Capture the cell that displays the provided text and extract its [x, y] central coordinate. 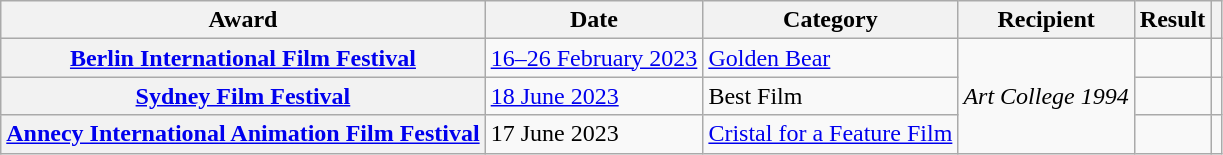
Best Film [830, 96]
Category [830, 20]
Art College 1994 [1046, 96]
17 June 2023 [594, 134]
Cristal for a Feature Film [830, 134]
Award [243, 20]
Date [594, 20]
Golden Bear [830, 58]
18 June 2023 [594, 96]
Annecy International Animation Film Festival [243, 134]
Recipient [1046, 20]
16–26 February 2023 [594, 58]
Result [1172, 20]
Sydney Film Festival [243, 96]
Berlin International Film Festival [243, 58]
